Provide the [X, Y] coordinate of the cell's center where the given text is located.  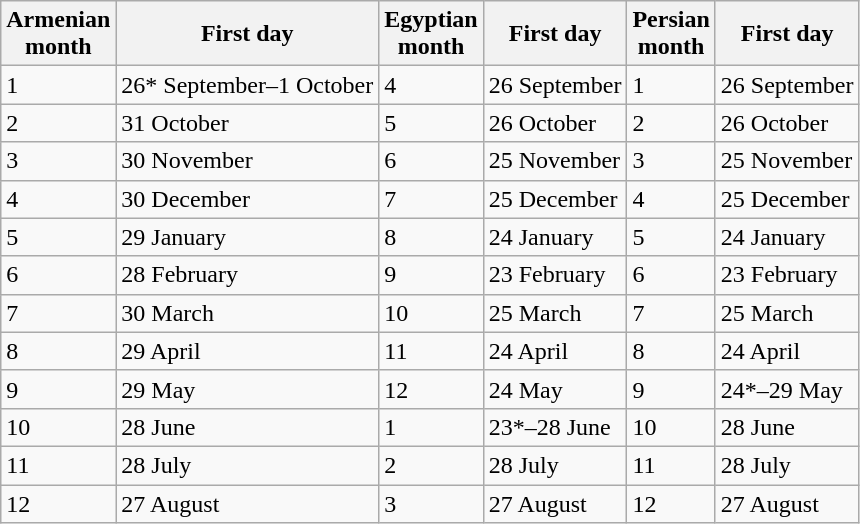
Armenian month [58, 34]
30 December [248, 199]
29 April [248, 351]
30 March [248, 313]
26* September–1 October [248, 85]
30 November [248, 161]
31 October [248, 123]
24 May [555, 389]
Persian month [671, 34]
Egyptian month [431, 34]
29 May [248, 389]
23*–28 June [555, 427]
29 January [248, 237]
28 February [248, 275]
24*–29 May [787, 389]
